Return (X, Y) of the center of cell containing provided text 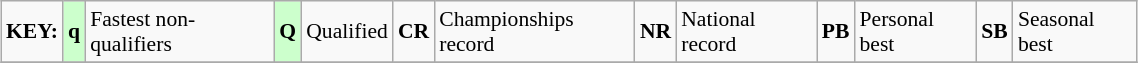
q (74, 32)
Q (288, 32)
KEY: (32, 32)
Personal best (916, 32)
SB (994, 32)
NR (656, 32)
Seasonal best (1075, 32)
Championships record (534, 32)
CR (414, 32)
PB (836, 32)
Qualified (347, 32)
National record (746, 32)
Fastest non-qualifiers (180, 32)
